Return [x, y] of the center of cell containing provided text 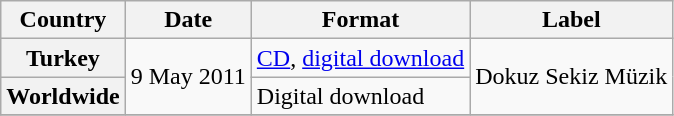
Turkey [63, 58]
Date [188, 20]
Digital download [360, 96]
Label [572, 20]
Format [360, 20]
CD, digital download [360, 58]
Worldwide [63, 96]
9 May 2011 [188, 77]
Dokuz Sekiz Müzik [572, 77]
Country [63, 20]
